Determine the [x, y] coordinate at the center of the cell enclosing the given text.  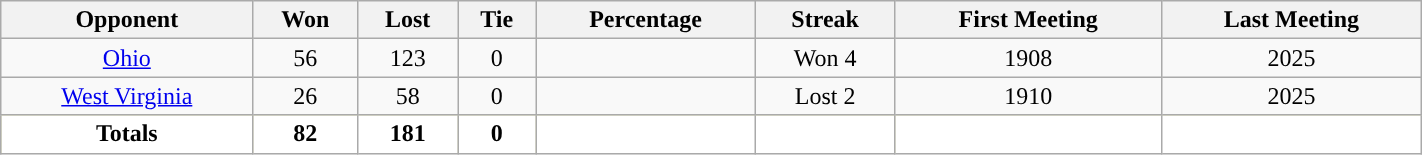
Last Meeting [1292, 20]
Lost [408, 20]
Ohio [127, 58]
58 [408, 96]
123 [408, 58]
Tie [497, 20]
Won [306, 20]
Lost 2 [824, 96]
82 [306, 134]
26 [306, 96]
Won 4 [824, 58]
56 [306, 58]
Opponent [127, 20]
West Virginia [127, 96]
181 [408, 134]
1908 [1028, 58]
1910 [1028, 96]
First Meeting [1028, 20]
Streak [824, 20]
Percentage [646, 20]
Totals [127, 134]
